Detect which cell encompasses the target text, then output its [x, y] center coordinate. 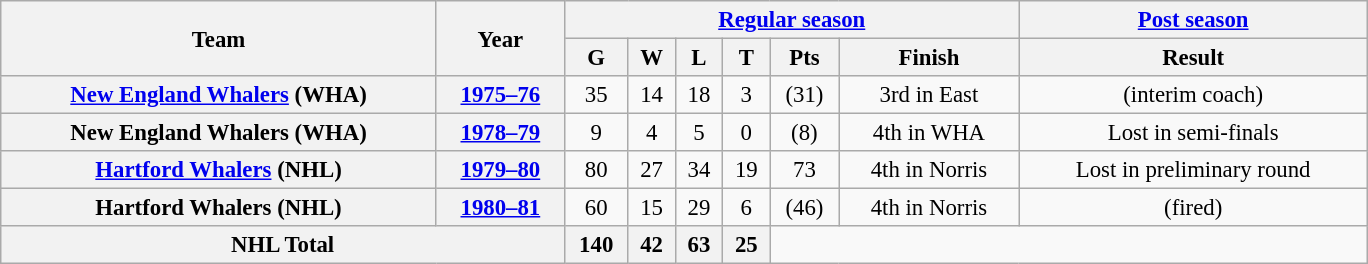
Team [219, 38]
18 [698, 95]
(fired) [1193, 208]
(46) [804, 208]
9 [596, 133]
4th in WHA [929, 133]
(31) [804, 95]
G [596, 58]
Year [500, 38]
NHL Total [283, 245]
1975–76 [500, 95]
1978–79 [500, 133]
25 [746, 245]
34 [698, 170]
Post season [1193, 20]
63 [698, 245]
1980–81 [500, 208]
6 [746, 208]
W [652, 58]
Pts [804, 58]
3 [746, 95]
15 [652, 208]
27 [652, 170]
(interim coach) [1193, 95]
14 [652, 95]
5 [698, 133]
80 [596, 170]
1979–80 [500, 170]
3rd in East [929, 95]
Result [1193, 58]
60 [596, 208]
0 [746, 133]
Finish [929, 58]
29 [698, 208]
73 [804, 170]
L [698, 58]
42 [652, 245]
Lost in preliminary round [1193, 170]
19 [746, 170]
Lost in semi-finals [1193, 133]
4 [652, 133]
T [746, 58]
140 [596, 245]
35 [596, 95]
(8) [804, 133]
Regular season [792, 20]
